Identify which cell holds the provided text, then report its (X, Y) central coordinate. 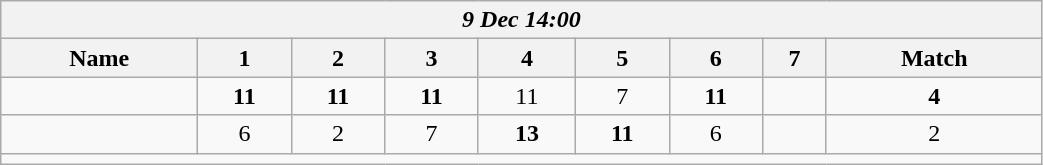
Name (100, 58)
Match (934, 58)
3 (432, 58)
1 (245, 58)
13 (526, 134)
9 Dec 14:00 (522, 20)
5 (622, 58)
